Locate the cell with the specified text and output its [x, y] center coordinate. 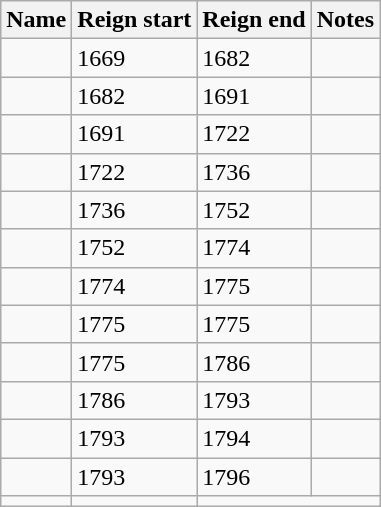
1794 [254, 438]
1796 [254, 477]
Name [36, 20]
1669 [134, 58]
Reign start [134, 20]
Notes [345, 20]
Reign end [254, 20]
